Determine the [x, y] coordinate at the center of the cell enclosing the given text.  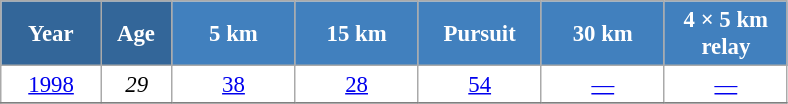
Year [52, 34]
Pursuit [480, 34]
54 [480, 85]
29 [136, 85]
15 km [356, 34]
28 [356, 85]
30 km [602, 34]
5 km [234, 34]
38 [234, 85]
1998 [52, 85]
Age [136, 34]
4 × 5 km relay [726, 34]
